For the text-containing cell, return its midpoint in (x, y) coordinate format. 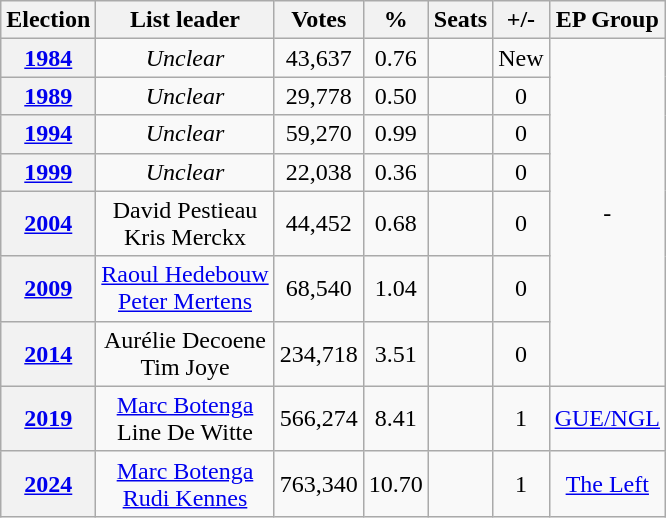
43,637 (318, 58)
- (607, 212)
2004 (48, 224)
0.99 (396, 134)
10.70 (396, 484)
68,540 (318, 288)
566,274 (318, 418)
EP Group (607, 20)
1994 (48, 134)
The Left (607, 484)
22,038 (318, 172)
2019 (48, 418)
1989 (48, 96)
29,778 (318, 96)
0.76 (396, 58)
+/- (521, 20)
1999 (48, 172)
% (396, 20)
0.68 (396, 224)
3.51 (396, 354)
Votes (318, 20)
Seats (460, 20)
2014 (48, 354)
Marc Botenga Line De Witte (185, 418)
763,340 (318, 484)
2024 (48, 484)
1.04 (396, 288)
Aurélie Decoene Tim Joye (185, 354)
GUE/NGL (607, 418)
David Pestieau Kris Merckx (185, 224)
0.50 (396, 96)
Election (48, 20)
234,718 (318, 354)
2009 (48, 288)
59,270 (318, 134)
8.41 (396, 418)
0.36 (396, 172)
List leader (185, 20)
Raoul Hedebouw Peter Mertens (185, 288)
1984 (48, 58)
Marc Botenga Rudi Kennes (185, 484)
New (521, 58)
44,452 (318, 224)
